Search for the cell housing the specified text and yield its [X, Y] center coordinate. 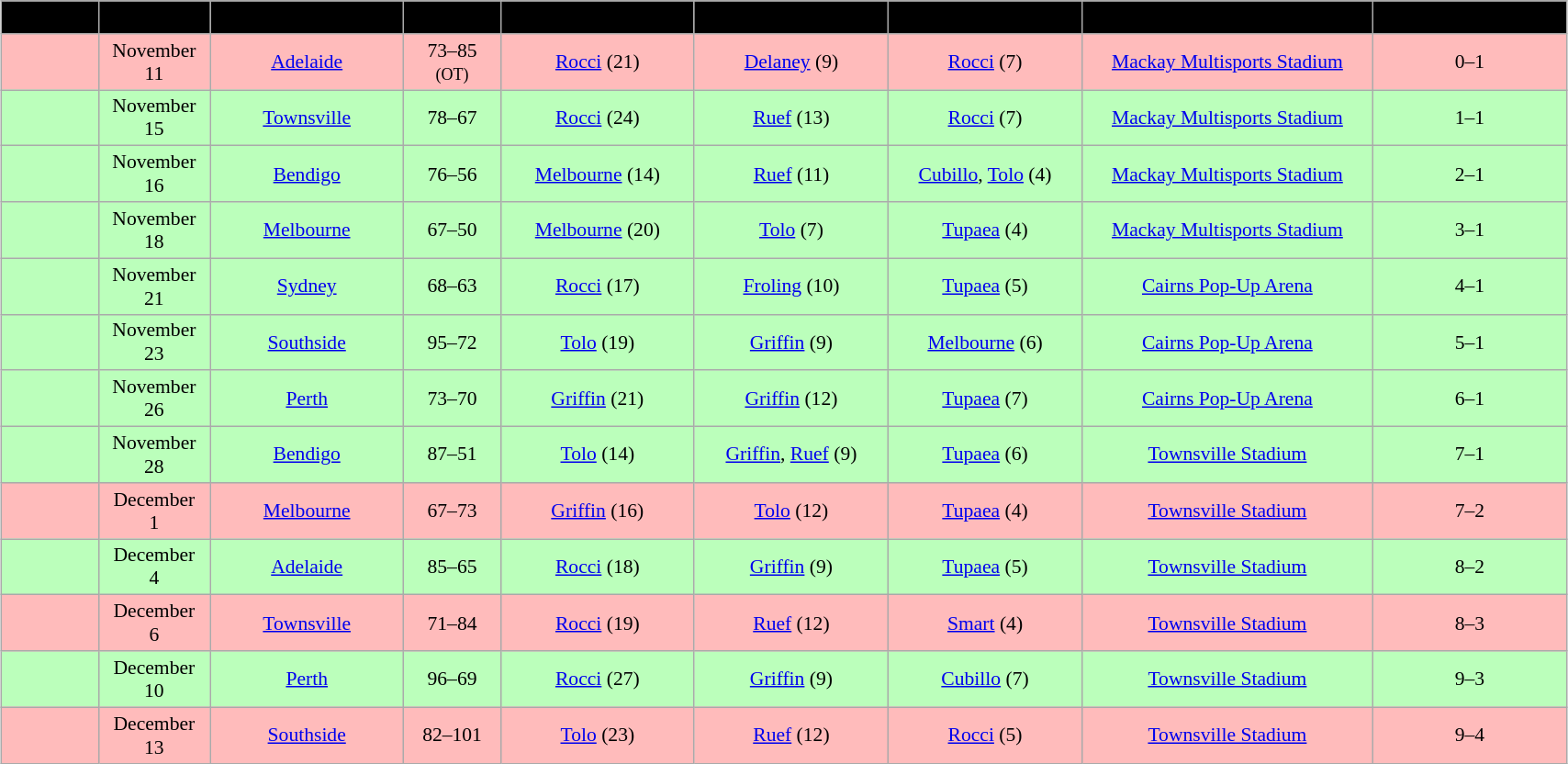
Rocci (19) [597, 623]
73–70 [453, 399]
Ruef (11) [791, 174]
November 23 [154, 342]
Sydney [307, 286]
9–4 [1469, 735]
High rebounds [791, 17]
Tolo (23) [597, 735]
Melbourne (6) [984, 342]
December 4 [154, 567]
November 18 [154, 230]
December 10 [154, 680]
8–3 [1469, 623]
December 1 [154, 511]
8–2 [1469, 567]
3–1 [1469, 230]
December 13 [154, 735]
Tolo (19) [597, 342]
73–85 (OT) [453, 62]
Griffin, Ruef (9) [791, 455]
November 28 [154, 455]
7–2 [1469, 511]
Melbourne (20) [597, 230]
71–84 [453, 623]
Ruef (13) [791, 118]
November 26 [154, 399]
Smart (4) [984, 623]
Team [307, 17]
Rocci (24) [597, 118]
Griffin (21) [597, 399]
4–1 [1469, 286]
68–63 [453, 286]
1–1 [1469, 118]
67–73 [453, 511]
High points [597, 17]
76–56 [453, 174]
Record [1469, 17]
Tupaea (6) [984, 455]
87–51 [453, 455]
Rocci (17) [597, 286]
Griffin (16) [597, 511]
Rocci (18) [597, 567]
Score [453, 17]
Rocci (21) [597, 62]
November 11 [154, 62]
Tolo (7) [791, 230]
Melbourne (14) [597, 174]
96–69 [453, 680]
Delaney (9) [791, 62]
Cubillo (7) [984, 680]
High assists [984, 17]
December 6 [154, 623]
9–3 [1469, 680]
5–1 [1469, 342]
November 16 [154, 174]
Tolo (12) [791, 511]
Cubillo, Tolo (4) [984, 174]
Game [50, 17]
Tupaea (7) [984, 399]
Froling (10) [791, 286]
Rocci (5) [984, 735]
Rocci (27) [597, 680]
Date [154, 17]
November 15 [154, 118]
Location [1228, 17]
Griffin (12) [791, 399]
Tolo (14) [597, 455]
7–1 [1469, 455]
95–72 [453, 342]
2–1 [1469, 174]
0–1 [1469, 62]
78–67 [453, 118]
67–50 [453, 230]
6–1 [1469, 399]
85–65 [453, 567]
November 21 [154, 286]
82–101 [453, 735]
